Capture the cell that displays the provided text and extract its [X, Y] central coordinate. 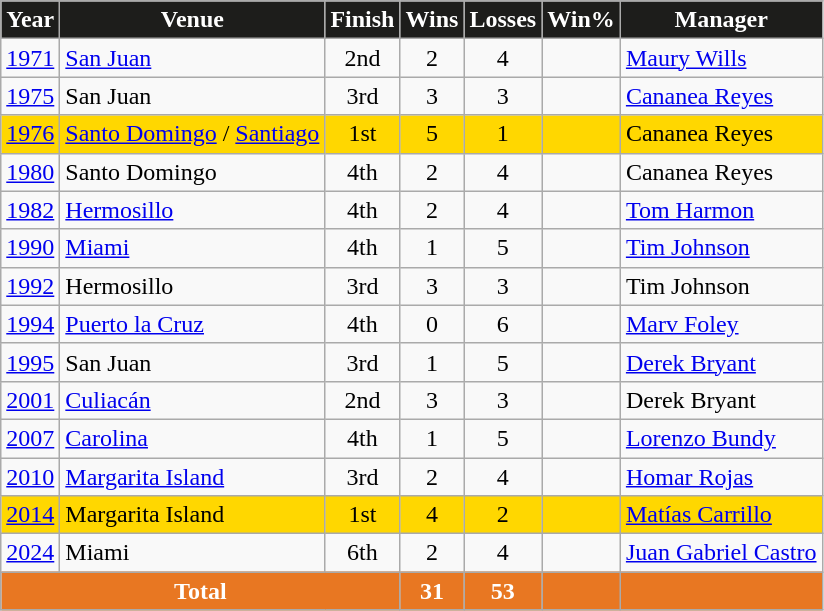
1994 [30, 324]
1982 [30, 210]
2014 [30, 515]
2007 [30, 438]
Marv Foley [721, 324]
1990 [30, 248]
Finish [362, 20]
6 [503, 324]
Lorenzo Bundy [721, 438]
53 [503, 591]
31 [432, 591]
Culiacán [192, 400]
Santo Domingo [192, 172]
Wins [432, 20]
Matías Carrillo [721, 515]
Juan Gabriel Castro [721, 553]
1971 [30, 58]
Manager [721, 20]
6th [362, 553]
1995 [30, 362]
1975 [30, 96]
Tom Harmon [721, 210]
Win% [582, 20]
0 [432, 324]
Losses [503, 20]
Homar Rojas [721, 477]
1980 [30, 172]
1992 [30, 286]
Year [30, 20]
Maury Wills [721, 58]
Total [200, 591]
1976 [30, 134]
Puerto la Cruz [192, 324]
2024 [30, 553]
Venue [192, 20]
Carolina [192, 438]
2010 [30, 477]
2001 [30, 400]
Santo Domingo / Santiago [192, 134]
